Provide the [x, y] coordinate of the cell's center where the given text is located.  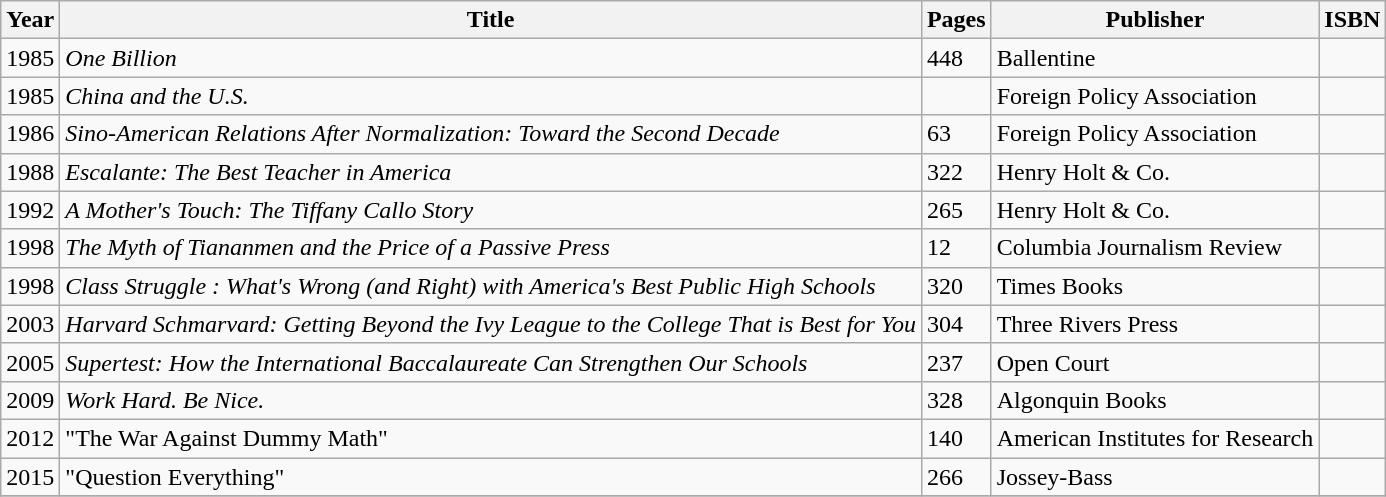
304 [956, 324]
Columbia Journalism Review [1155, 248]
1986 [30, 134]
1992 [30, 210]
2012 [30, 438]
Year [30, 20]
2015 [30, 477]
Open Court [1155, 362]
Escalante: The Best Teacher in America [491, 172]
A Mother's Touch: The Tiffany Callo Story [491, 210]
Class Struggle : What's Wrong (and Right) with America's Best Public High Schools [491, 286]
Algonquin Books [1155, 400]
2009 [30, 400]
Sino-American Relations After Normalization: Toward the Second Decade [491, 134]
328 [956, 400]
140 [956, 438]
266 [956, 477]
Publisher [1155, 20]
Times Books [1155, 286]
Title [491, 20]
Work Hard. Be Nice. [491, 400]
265 [956, 210]
322 [956, 172]
1988 [30, 172]
Supertest: How the International Baccalaureate Can Strengthen Our Schools [491, 362]
Ballentine [1155, 58]
2003 [30, 324]
63 [956, 134]
China and the U.S. [491, 96]
The Myth of Tiananmen and the Price of a Passive Press [491, 248]
2005 [30, 362]
ISBN [1352, 20]
237 [956, 362]
American Institutes for Research [1155, 438]
"The War Against Dummy Math" [491, 438]
12 [956, 248]
Three Rivers Press [1155, 324]
Pages [956, 20]
One Billion [491, 58]
320 [956, 286]
"Question Everything" [491, 477]
Jossey-Bass [1155, 477]
Harvard Schmarvard: Getting Beyond the Ivy League to the College That is Best for You [491, 324]
448 [956, 58]
